Detect which cell encompasses the target text, then output its (x, y) center coordinate. 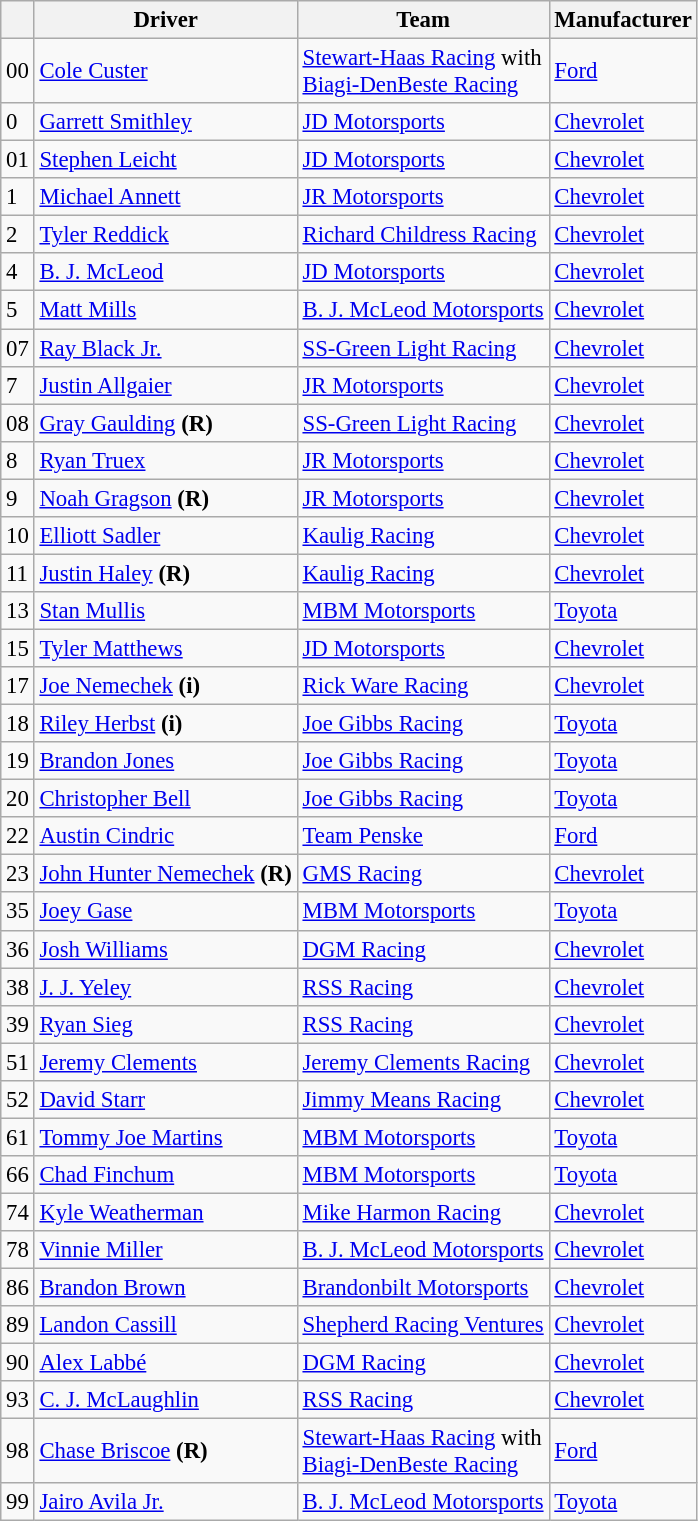
20 (18, 799)
90 (18, 1363)
Joe Nemechek (i) (166, 686)
Christopher Bell (166, 799)
Jeremy Clements (166, 1062)
36 (18, 949)
Rick Ware Racing (423, 686)
Manufacturer (623, 20)
78 (18, 1250)
07 (18, 348)
15 (18, 648)
Kyle Weatherman (166, 1212)
10 (18, 536)
Cole Custer (166, 72)
J. J. Yeley (166, 987)
86 (18, 1288)
Justin Haley (R) (166, 573)
David Starr (166, 1100)
8 (18, 460)
C. J. McLaughlin (166, 1400)
9 (18, 498)
5 (18, 310)
Michael Annett (166, 197)
Landon Cassill (166, 1325)
Team (423, 20)
B. J. McLeod (166, 273)
22 (18, 836)
00 (18, 72)
Chad Finchum (166, 1175)
Joey Gase (166, 912)
Driver (166, 20)
Ryan Truex (166, 460)
61 (18, 1137)
Gray Gaulding (R) (166, 423)
93 (18, 1400)
Ray Black Jr. (166, 348)
7 (18, 385)
35 (18, 912)
13 (18, 611)
Noah Gragson (R) (166, 498)
39 (18, 1024)
52 (18, 1100)
18 (18, 724)
23 (18, 874)
Garrett Smithley (166, 122)
Tyler Matthews (166, 648)
Vinnie Miller (166, 1250)
1 (18, 197)
Jimmy Means Racing (423, 1100)
0 (18, 122)
2 (18, 235)
Austin Cindric (166, 836)
Team Penske (423, 836)
Josh Williams (166, 949)
17 (18, 686)
4 (18, 273)
Chase Briscoe (R) (166, 1452)
Riley Herbst (i) (166, 724)
11 (18, 573)
Brandon Brown (166, 1288)
Ryan Sieg (166, 1024)
Brandon Jones (166, 761)
Alex Labbé (166, 1363)
John Hunter Nemechek (R) (166, 874)
Stephen Leicht (166, 160)
89 (18, 1325)
66 (18, 1175)
Brandonbilt Motorsports (423, 1288)
98 (18, 1452)
08 (18, 423)
19 (18, 761)
38 (18, 987)
Mike Harmon Racing (423, 1212)
Justin Allgaier (166, 385)
Tommy Joe Martins (166, 1137)
Jeremy Clements Racing (423, 1062)
Tyler Reddick (166, 235)
Shepherd Racing Ventures (423, 1325)
51 (18, 1062)
Richard Childress Racing (423, 235)
GMS Racing (423, 874)
74 (18, 1212)
Stan Mullis (166, 611)
Elliott Sadler (166, 536)
01 (18, 160)
Matt Mills (166, 310)
